Capture the cell that displays the provided text and extract its [x, y] central coordinate. 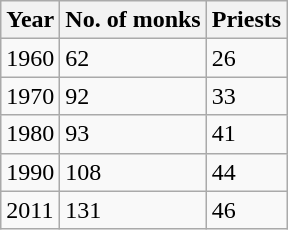
1970 [30, 96]
Priests [246, 20]
46 [246, 210]
Year [30, 20]
33 [246, 96]
41 [246, 134]
1960 [30, 58]
92 [133, 96]
No. of monks [133, 20]
1980 [30, 134]
2011 [30, 210]
108 [133, 172]
62 [133, 58]
93 [133, 134]
26 [246, 58]
131 [133, 210]
44 [246, 172]
1990 [30, 172]
